Identify which cell holds the provided text, then report its (X, Y) central coordinate. 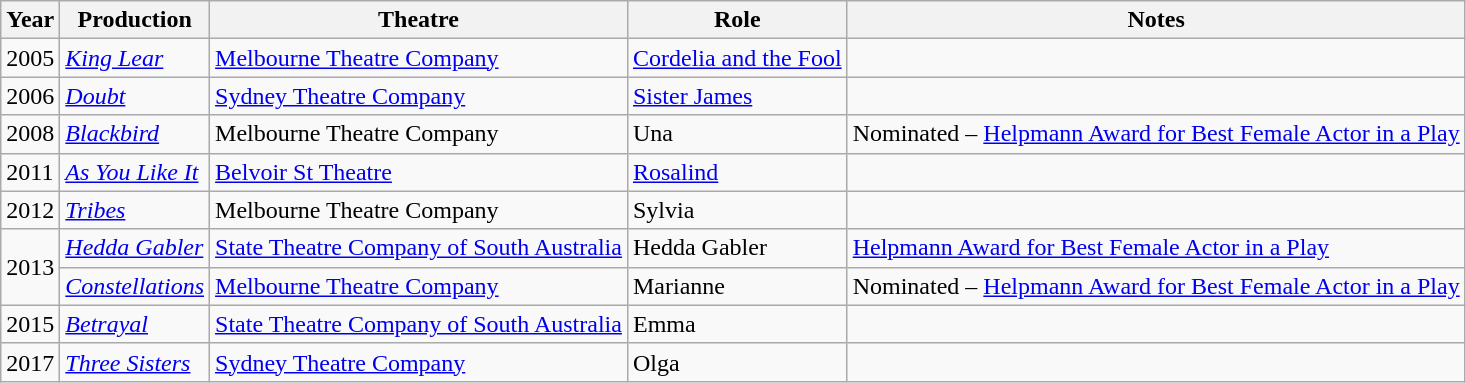
2005 (30, 58)
Role (737, 20)
Sister James (737, 96)
2015 (30, 324)
2006 (30, 96)
Constellations (135, 286)
Belvoir St Theatre (419, 172)
As You Like It (135, 172)
Tribes (135, 210)
Helpmann Award for Best Female Actor in a Play (1156, 248)
Emma (737, 324)
Olga (737, 362)
2011 (30, 172)
Notes (1156, 20)
Year (30, 20)
Doubt (135, 96)
Blackbird (135, 134)
2012 (30, 210)
2008 (30, 134)
Una (737, 134)
Rosalind (737, 172)
Marianne (737, 286)
Three Sisters (135, 362)
Betrayal (135, 324)
2013 (30, 267)
Production (135, 20)
2017 (30, 362)
King Lear (135, 58)
Theatre (419, 20)
Sylvia (737, 210)
Cordelia and the Fool (737, 58)
